Capture the cell that displays the provided text and extract its [X, Y] central coordinate. 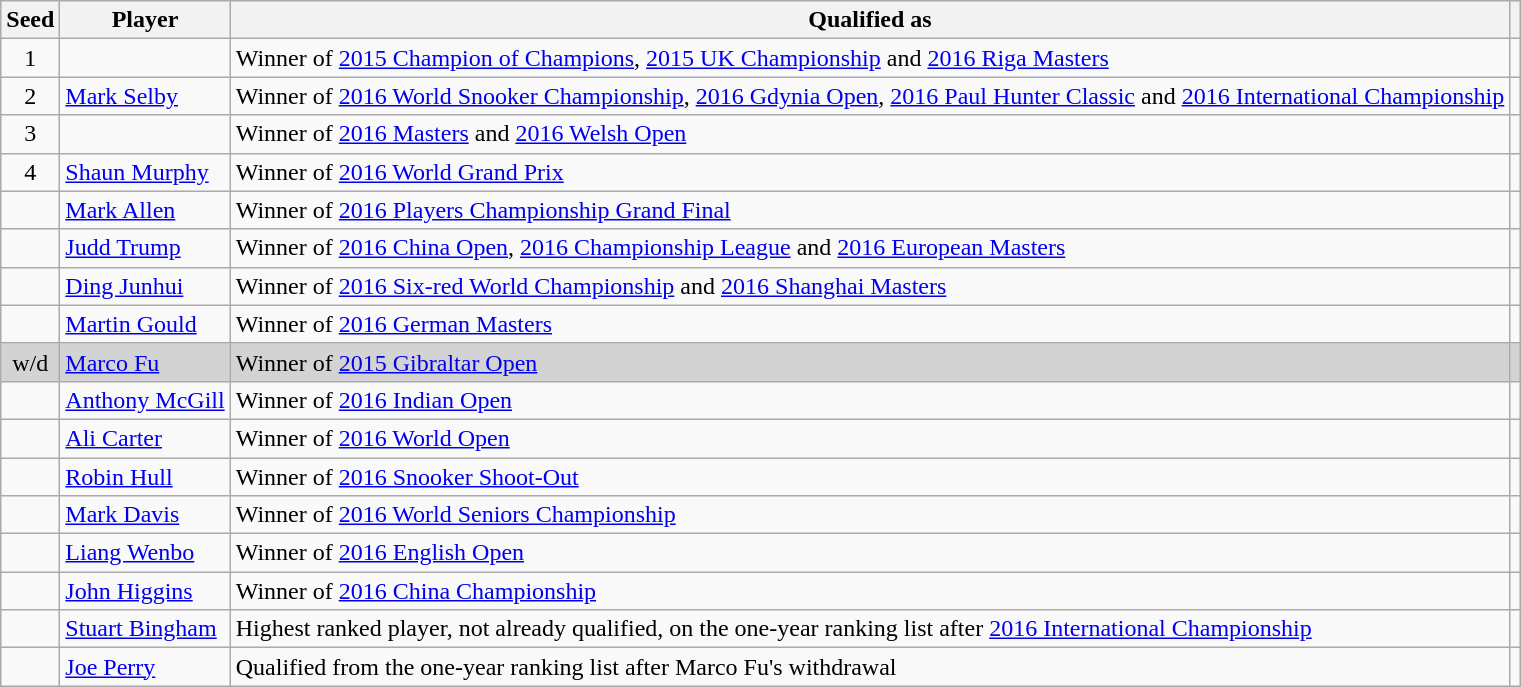
Qualified as [870, 20]
4 [30, 172]
Martin Gould [145, 324]
Winner of 2015 Gibraltar Open [870, 362]
Winner of 2016 Players Championship Grand Final [870, 210]
Shaun Murphy [145, 172]
Qualified from the one-year ranking list after Marco Fu's withdrawal [870, 667]
Marco Fu [145, 362]
Judd Trump [145, 248]
Winner of 2016 Snooker Shoot-Out [870, 477]
2 [30, 96]
Mark Allen [145, 210]
Player [145, 20]
Winner of 2016 German Masters [870, 324]
Winner of 2016 World Seniors Championship [870, 515]
Ding Junhui [145, 286]
Winner of 2016 Indian Open [870, 400]
Mark Selby [145, 96]
1 [30, 58]
Seed [30, 20]
Winner of 2016 Six-red World Championship and 2016 Shanghai Masters [870, 286]
Ali Carter [145, 438]
3 [30, 134]
Winner of 2016 World Open [870, 438]
Winner of 2016 English Open [870, 553]
Robin Hull [145, 477]
John Higgins [145, 591]
Winner of 2016 Masters and 2016 Welsh Open [870, 134]
Winner of 2016 World Grand Prix [870, 172]
Winner of 2016 China Open, 2016 Championship League and 2016 European Masters [870, 248]
Highest ranked player, not already qualified, on the one-year ranking list after 2016 International Championship [870, 629]
Joe Perry [145, 667]
w/d [30, 362]
Mark Davis [145, 515]
Winner of 2016 China Championship [870, 591]
Liang Wenbo [145, 553]
Winner of 2015 Champion of Champions, 2015 UK Championship and 2016 Riga Masters [870, 58]
Anthony McGill [145, 400]
Stuart Bingham [145, 629]
Winner of 2016 World Snooker Championship, 2016 Gdynia Open, 2016 Paul Hunter Classic and 2016 International Championship [870, 96]
